Provide the [X, Y] coordinate of the cell's center where the given text is located.  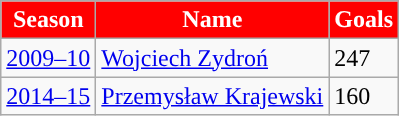
Season [48, 20]
160 [364, 96]
247 [364, 58]
Wojciech Zydroń [212, 58]
2014–15 [48, 96]
Goals [364, 20]
2009–10 [48, 58]
Name [212, 20]
Przemysław Krajewski [212, 96]
